For the text-containing cell, return its midpoint in (x, y) coordinate format. 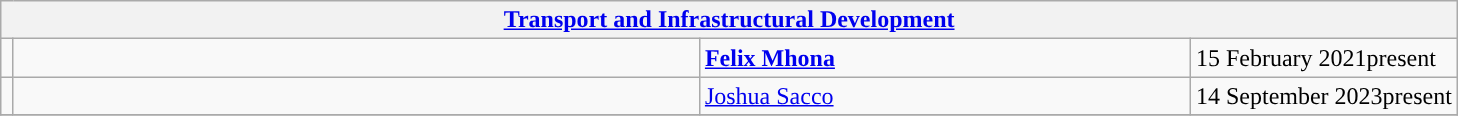
14 September 2023present (1324, 96)
15 February 2021present (1324, 58)
Joshua Sacco (944, 96)
Transport and Infrastructural Development (730, 20)
Felix Mhona (944, 58)
